Identify which cell holds the provided text, then report its [x, y] central coordinate. 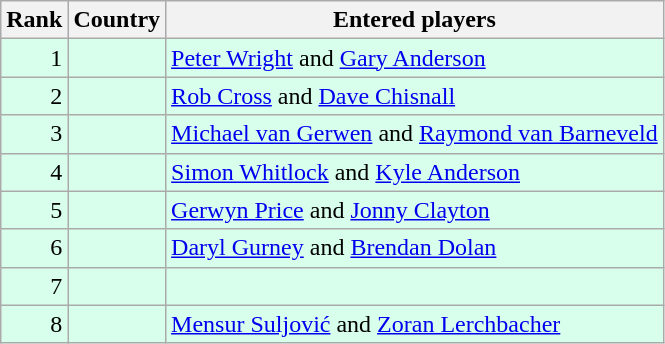
3 [34, 134]
4 [34, 172]
Entered players [415, 20]
Peter Wright and Gary Anderson [415, 58]
7 [34, 286]
Rob Cross and Dave Chisnall [415, 96]
Simon Whitlock and Kyle Anderson [415, 172]
5 [34, 210]
Mensur Suljović and Zoran Lerchbacher [415, 324]
8 [34, 324]
Rank [34, 20]
Country [117, 20]
2 [34, 96]
Gerwyn Price and Jonny Clayton [415, 210]
Michael van Gerwen and Raymond van Barneveld [415, 134]
1 [34, 58]
Daryl Gurney and Brendan Dolan [415, 248]
6 [34, 248]
